Identify which cell holds the provided text, then report its (X, Y) central coordinate. 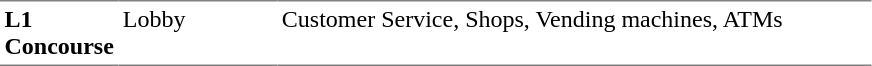
Lobby (198, 33)
Customer Service, Shops, Vending machines, ATMs (574, 33)
L1Concourse (59, 33)
